Determine the [X, Y] coordinate at the center of the cell enclosing the given text.  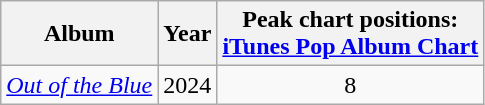
Album [80, 34]
Peak chart positions:iTunes Pop Album Chart [350, 34]
Year [188, 34]
2024 [188, 85]
Out of the Blue [80, 85]
8 [350, 85]
